Extract the [X, Y] coordinate from the center of the cell holding the provided text.  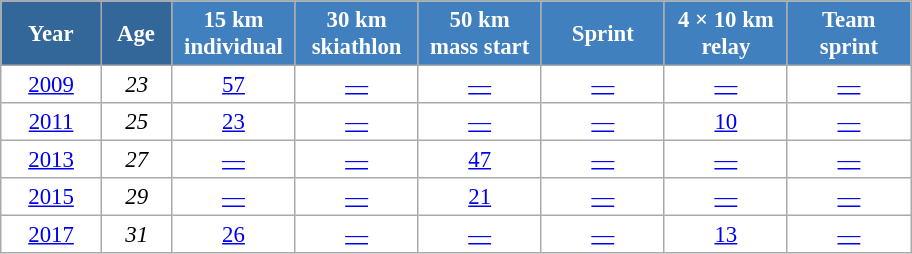
13 [726, 235]
25 [136, 122]
50 km mass start [480, 34]
15 km individual [234, 34]
26 [234, 235]
2013 [52, 160]
Team sprint [848, 34]
2011 [52, 122]
2015 [52, 197]
30 km skiathlon [356, 34]
2017 [52, 235]
29 [136, 197]
Year [52, 34]
21 [480, 197]
10 [726, 122]
4 × 10 km relay [726, 34]
57 [234, 85]
Age [136, 34]
27 [136, 160]
Sprint [602, 34]
31 [136, 235]
2009 [52, 85]
47 [480, 160]
